Provide the [X, Y] coordinate of the cell's center where the given text is located.  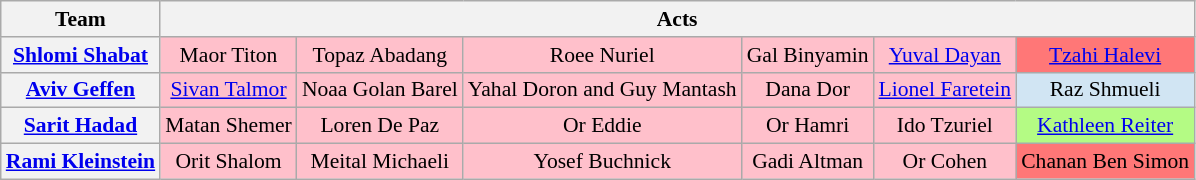
Noaa Golan Barel [380, 90]
Kathleen Reiter [1105, 126]
Yosef Buchnick [602, 162]
Or Hamri [808, 126]
Maor Titon [228, 55]
Or Eddie [602, 126]
Sarit Hadad [80, 126]
Team [80, 19]
Tzahi Halevi [1105, 55]
Gal Binyamin [808, 55]
Acts [677, 19]
Loren De Paz [380, 126]
Topaz Abadang [380, 55]
Yuval Dayan [946, 55]
Or Cohen [946, 162]
Orit Shalom [228, 162]
Shlomi Shabat [80, 55]
Roee Nuriel [602, 55]
Meital Michaeli [380, 162]
Gadi Altman [808, 162]
Dana Dor [808, 90]
Chanan Ben Simon [1105, 162]
Sivan Talmor [228, 90]
Raz Shmueli [1105, 90]
Ido Tzuriel [946, 126]
Aviv Geffen [80, 90]
Matan Shemer [228, 126]
Rami Kleinstein [80, 162]
Lionel Faretein [946, 90]
Yahal Doron and Guy Mantash [602, 90]
